Find where the given text appears and provide that cell's center as (x, y) coordinate. 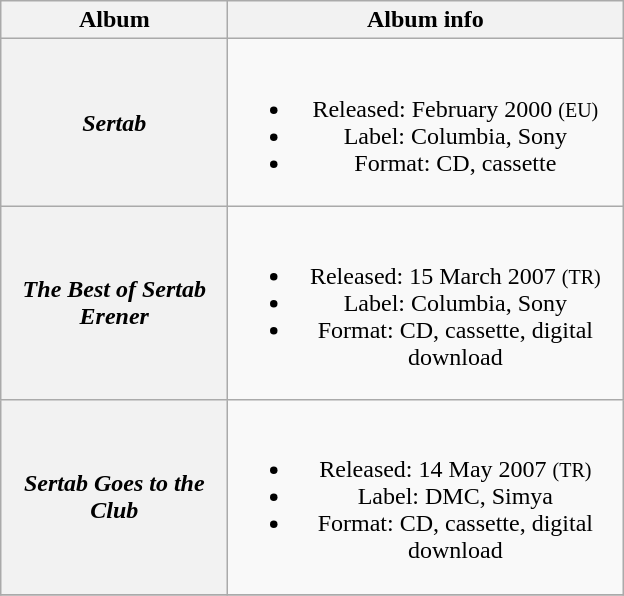
Released: 15 March 2007 (TR)Label: Columbia, SonyFormat: CD, cassette, digital download (426, 303)
The Best of Sertab Erener (114, 303)
Sertab Goes to the Club (114, 497)
Album (114, 20)
Released: February 2000 (EU)Label: Columbia, SonyFormat: CD, cassette (426, 122)
Sertab (114, 122)
Released: 14 May 2007 (TR)Label: DMC, SimyaFormat: CD, cassette, digital download (426, 497)
Album info (426, 20)
